Locate the cell with the specified text and output its (x, y) center coordinate. 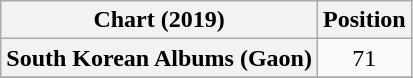
South Korean Albums (Gaon) (160, 58)
71 (364, 58)
Chart (2019) (160, 20)
Position (364, 20)
